Identify which cell holds the provided text, then report its [X, Y] central coordinate. 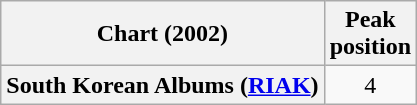
South Korean Albums (RIAK) [162, 85]
Chart (2002) [162, 34]
Peakposition [370, 34]
4 [370, 85]
